Identify which cell holds the provided text, then report its (x, y) central coordinate. 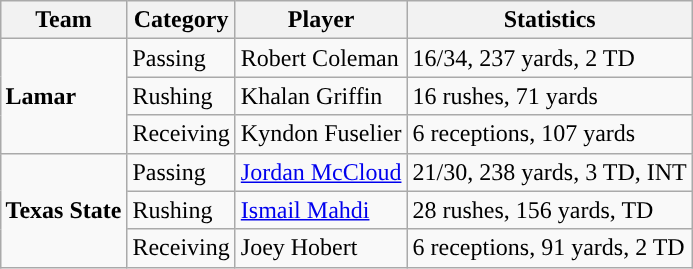
Category (181, 20)
Khalan Griffin (321, 96)
Robert Coleman (321, 58)
Jordan McCloud (321, 172)
16/34, 237 yards, 2 TD (550, 58)
21/30, 238 yards, 3 TD, INT (550, 172)
28 rushes, 156 yards, TD (550, 210)
Player (321, 20)
16 rushes, 71 yards (550, 96)
Ismail Mahdi (321, 210)
Lamar (64, 96)
6 receptions, 107 yards (550, 134)
Texas State (64, 210)
Kyndon Fuselier (321, 134)
Team (64, 20)
6 receptions, 91 yards, 2 TD (550, 248)
Joey Hobert (321, 248)
Statistics (550, 20)
